Scan for the cell matching the given text and deliver its [x, y] coordinate at center. 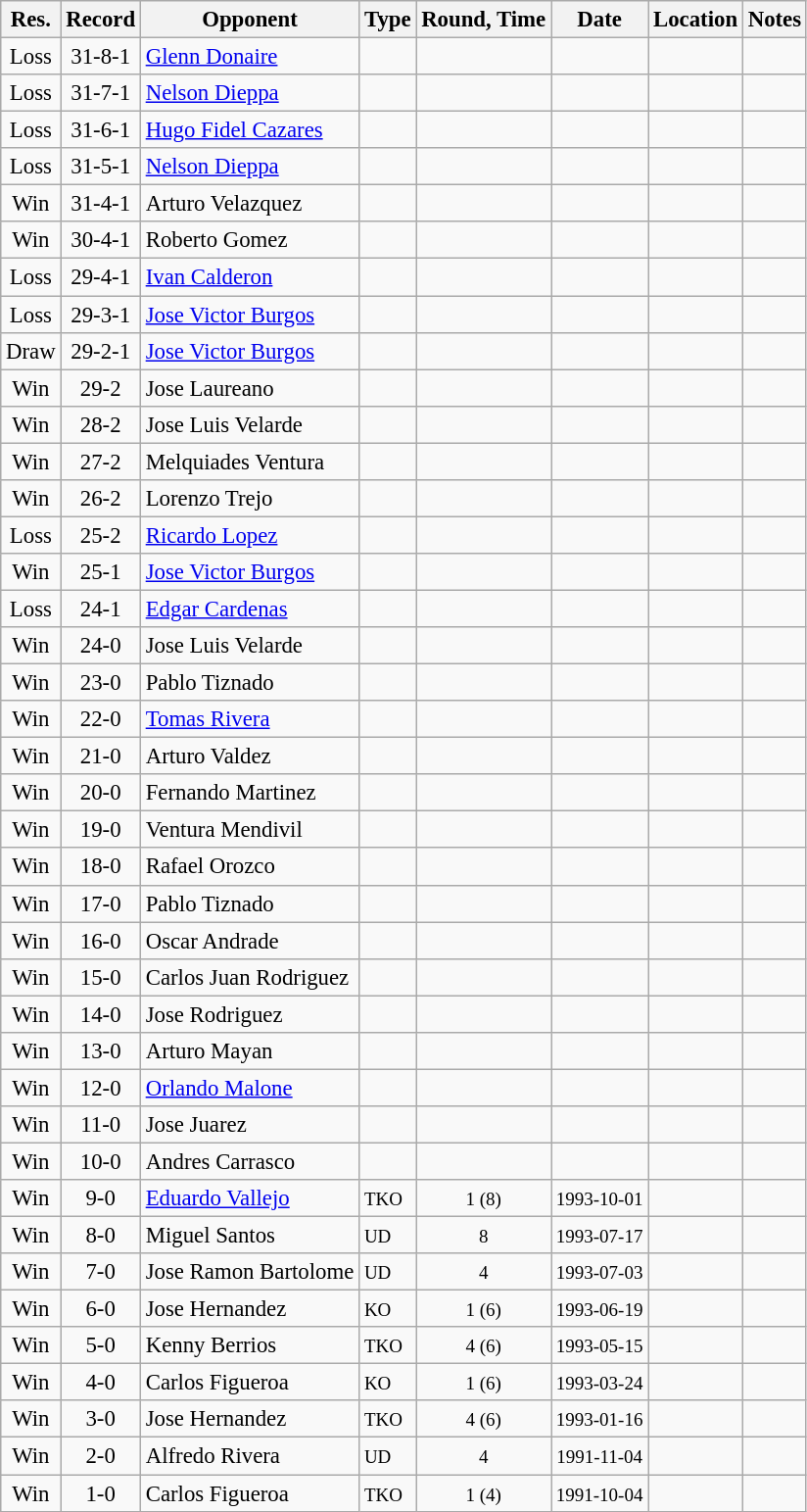
1993-01-16 [599, 1420]
30-4-1 [100, 240]
1993-05-15 [599, 1345]
31-8-1 [100, 57]
7-0 [100, 1272]
17-0 [100, 903]
Arturo Velazquez [249, 204]
Carlos Juan Rodriguez [249, 977]
31-5-1 [100, 167]
29-2-1 [100, 351]
13-0 [100, 1051]
Eduardo Vallejo [249, 1198]
Arturo Mayan [249, 1051]
Andres Carrasco [249, 1161]
1993-07-17 [599, 1236]
25-2 [100, 535]
1-0 [100, 1493]
1991-11-04 [599, 1456]
16-0 [100, 941]
Res. [31, 20]
14-0 [100, 1014]
Roberto Gomez [249, 240]
15-0 [100, 977]
19-0 [100, 830]
Rafael Orozco [249, 867]
6-0 [100, 1309]
11-0 [100, 1125]
21-0 [100, 756]
29-2 [100, 388]
Arturo Valdez [249, 756]
Oscar Andrade [249, 941]
31-6-1 [100, 130]
26-2 [100, 499]
Orlando Malone [249, 1088]
22-0 [100, 719]
24-1 [100, 609]
Draw [31, 351]
1 (8) [484, 1198]
1993-10-01 [599, 1198]
Location [695, 20]
Hugo Fidel Cazares [249, 130]
Jose Juarez [249, 1125]
25-1 [100, 572]
8 [484, 1236]
3-0 [100, 1420]
Ventura Mendivil [249, 830]
10-0 [100, 1161]
Jose Laureano [249, 388]
Opponent [249, 20]
29-3-1 [100, 315]
31-7-1 [100, 93]
Date [599, 20]
1993-03-24 [599, 1383]
Fernando Martinez [249, 793]
29-4-1 [100, 277]
Tomas Rivera [249, 719]
2-0 [100, 1456]
Jose Ramon Bartolome [249, 1272]
20-0 [100, 793]
31-4-1 [100, 204]
Ivan Calderon [249, 277]
8-0 [100, 1236]
Lorenzo Trejo [249, 499]
27-2 [100, 462]
Round, Time [484, 20]
Melquiades Ventura [249, 462]
1993-07-03 [599, 1272]
1 (4) [484, 1493]
Miguel Santos [249, 1236]
1991-10-04 [599, 1493]
Notes [774, 20]
28-2 [100, 424]
23-0 [100, 683]
24-0 [100, 646]
Alfredo Rivera [249, 1456]
5-0 [100, 1345]
Jose Rodriguez [249, 1014]
Kenny Berrios [249, 1345]
Type [388, 20]
18-0 [100, 867]
Edgar Cardenas [249, 609]
Glenn Donaire [249, 57]
Ricardo Lopez [249, 535]
Record [100, 20]
1993-06-19 [599, 1309]
9-0 [100, 1198]
12-0 [100, 1088]
4-0 [100, 1383]
